Return the (x, y) coordinate for the center point of the cell that contains the specified text.  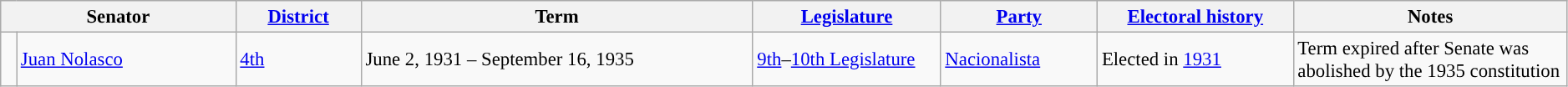
Term (556, 17)
Party (1019, 17)
9th–10th Legislature (847, 60)
Elected in 1931 (1195, 60)
District (298, 17)
June 2, 1931 – September 16, 1935 (556, 60)
4th (298, 60)
Senator (119, 17)
Electoral history (1195, 17)
Term expired after Senate was abolished by the 1935 constitution (1430, 60)
Legislature (847, 17)
Notes (1430, 17)
Nacionalista (1019, 60)
Juan Nolasco (127, 60)
